Locate the cell with the specified text and output its [X, Y] center coordinate. 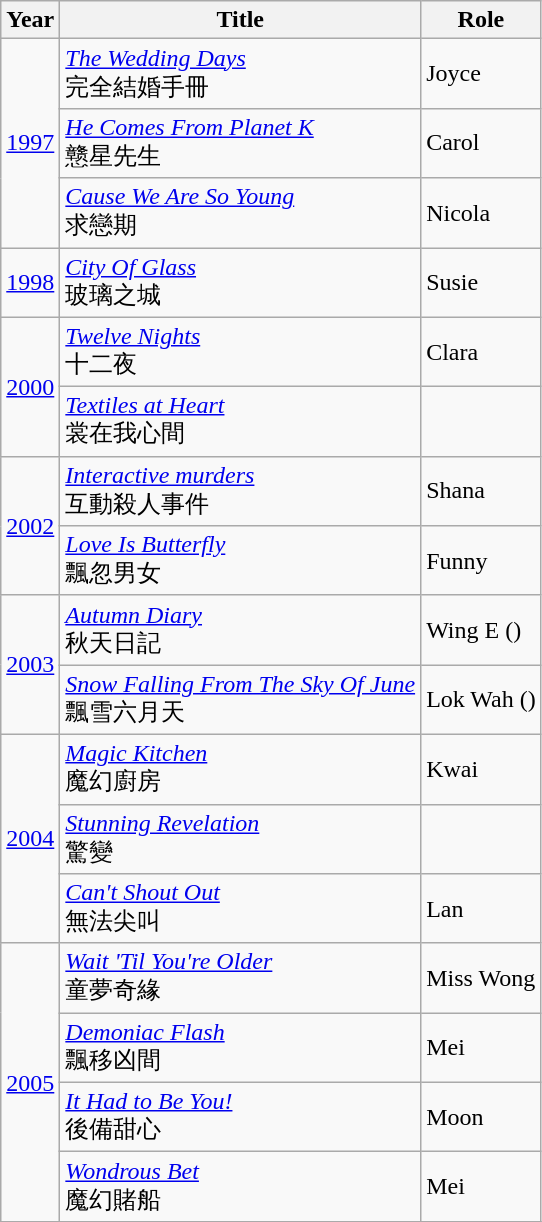
Autumn Diary秋天日記 [240, 630]
Demoniac Flash飄移凶間 [240, 1048]
1997 [30, 144]
Wondrous Bet魔幻賭船 [240, 1187]
Moon [482, 1117]
Textiles at Heart裳在我心間 [240, 422]
Kwai [482, 769]
2003 [30, 664]
Magic Kitchen魔幻廚房 [240, 769]
2002 [30, 526]
Stunning Revelation驚變 [240, 839]
It Had to Be You!後備甜心 [240, 1117]
Snow Falling From The Sky Of June飄雪六月天 [240, 700]
2005 [30, 1082]
Lok Wah () [482, 700]
Can't Shout Out無法尖叫 [240, 909]
Nicola [482, 213]
2000 [30, 386]
Clara [482, 352]
Wing E () [482, 630]
1998 [30, 283]
Carol [482, 143]
Title [240, 20]
City Of Glass玻璃之城 [240, 283]
Cause We Are So Young求戀期 [240, 213]
Joyce [482, 74]
Interactive murders互動殺人事件 [240, 491]
Twelve Nights十二夜 [240, 352]
Miss Wong [482, 978]
Lan [482, 909]
The Wedding Days完全結婚手冊 [240, 74]
Role [482, 20]
Year [30, 20]
He Comes From Planet K戆星先生 [240, 143]
Love Is Butterfly飄忽男女 [240, 561]
2004 [30, 838]
Susie [482, 283]
Wait 'Til You're Older童夢奇緣 [240, 978]
Funny [482, 561]
Shana [482, 491]
